Return the [x, y] coordinate for the center point of the cell that contains the specified text.  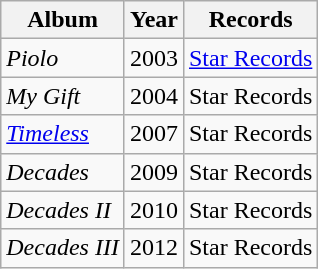
Records [250, 20]
My Gift [63, 96]
2007 [154, 134]
2003 [154, 58]
Timeless [63, 134]
Decades III [63, 248]
Year [154, 20]
Piolo [63, 58]
2010 [154, 210]
Decades [63, 172]
Album [63, 20]
2004 [154, 96]
Decades II [63, 210]
2009 [154, 172]
2012 [154, 248]
